Pinpoint the cell where the given text exists, returning its [X, Y] midpoint coordinate. 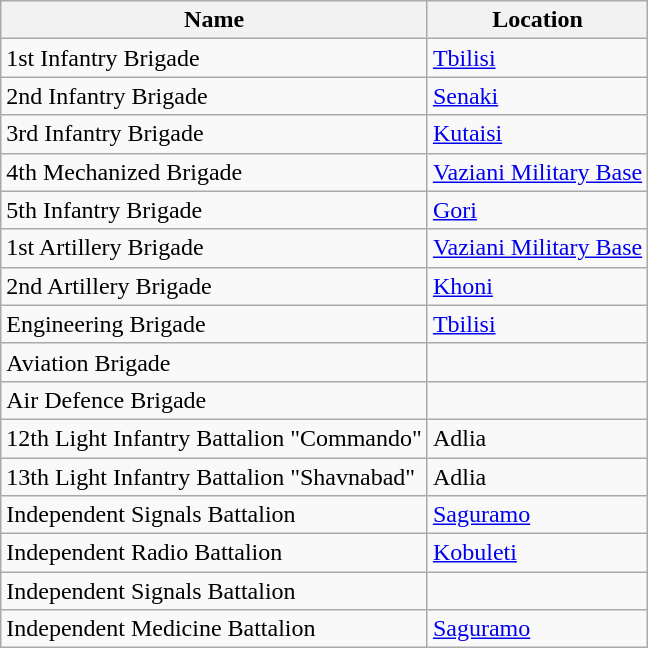
Kobuleti [537, 553]
Aviation Brigade [214, 362]
Name [214, 20]
Independent Medicine Battalion [214, 629]
12th Light Infantry Battalion "Commando" [214, 438]
5th Infantry Brigade [214, 210]
4th Mechanized Brigade [214, 172]
13th Light Infantry Battalion "Shavnabad" [214, 477]
Location [537, 20]
1st Artillery Brigade [214, 248]
Kutaisi [537, 134]
3rd Infantry Brigade [214, 134]
Senaki [537, 96]
Independent Radio Battalion [214, 553]
Engineering Brigade [214, 324]
Air Defence Brigade [214, 400]
2nd Artillery Brigade [214, 286]
2nd Infantry Brigade [214, 96]
1st Infantry Brigade [214, 58]
Khoni [537, 286]
Gori [537, 210]
